Capture the cell that displays the provided text and extract its [X, Y] central coordinate. 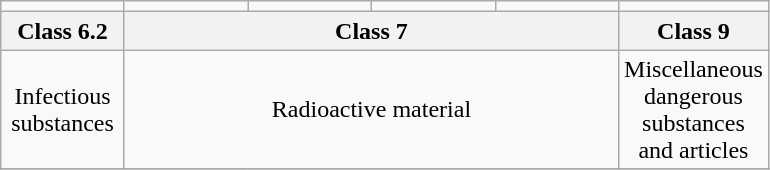
Class 7 [371, 31]
Miscellaneous dangerous substances and articles [694, 110]
Class 9 [694, 31]
Class 6.2 [63, 31]
Infectious substances [63, 110]
Radioactive material [371, 110]
